Locate the cell with the specified text and output its (x, y) center coordinate. 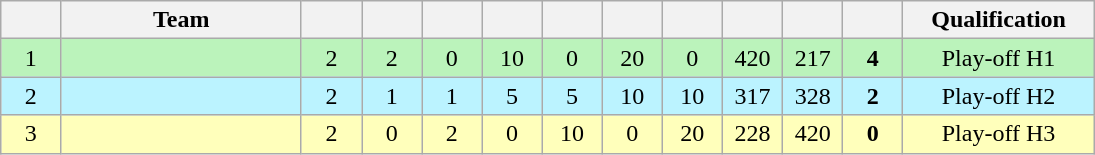
Team (182, 20)
Play-off H1 (998, 58)
228 (752, 134)
328 (813, 96)
4 (873, 58)
217 (813, 58)
Play-off H2 (998, 96)
Play-off H3 (998, 134)
317 (752, 96)
3 (31, 134)
Qualification (998, 20)
